Locate the cell with the specified text and output its [X, Y] center coordinate. 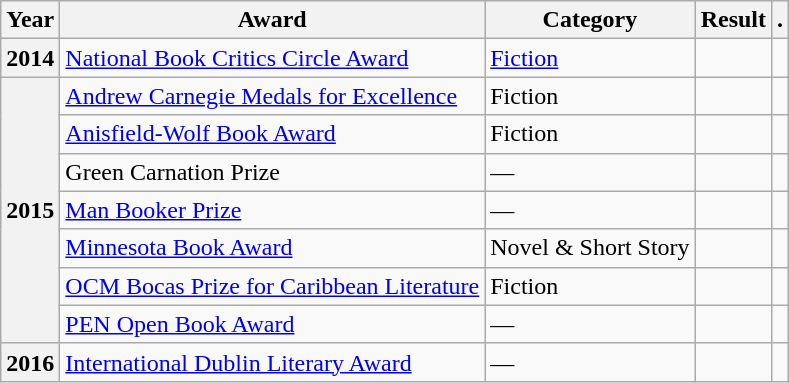
OCM Bocas Prize for Caribbean Literature [272, 286]
National Book Critics Circle Award [272, 58]
2016 [30, 362]
. [780, 20]
2014 [30, 58]
Andrew Carnegie Medals for Excellence [272, 96]
International Dublin Literary Award [272, 362]
2015 [30, 210]
Anisfield-Wolf Book Award [272, 134]
Minnesota Book Award [272, 248]
Result [733, 20]
Novel & Short Story [590, 248]
Category [590, 20]
PEN Open Book Award [272, 324]
Year [30, 20]
Green Carnation Prize [272, 172]
Man Booker Prize [272, 210]
Award [272, 20]
